Find where the given text appears and provide that cell's center as (x, y) coordinate. 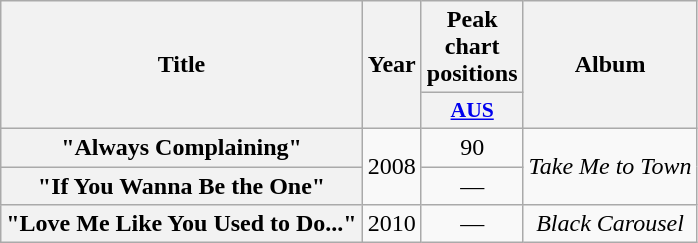
Year (392, 65)
Title (182, 65)
"Always Complaining" (182, 147)
Peak chart positions (472, 47)
90 (472, 147)
AUS (472, 111)
Take Me to Town (610, 166)
Black Carousel (610, 224)
2010 (392, 224)
"If You Wanna Be the One" (182, 185)
"Love Me Like You Used to Do..." (182, 224)
Album (610, 65)
2008 (392, 166)
